Provide the [x, y] coordinate of the cell's center where the given text is located.  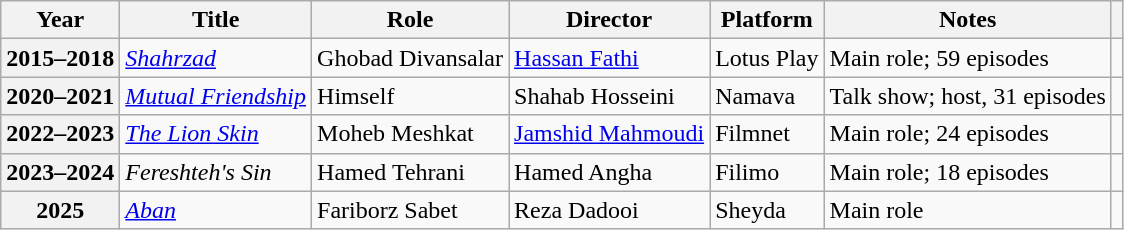
Fereshteh's Sin [216, 172]
Mutual Friendship [216, 96]
Director [610, 20]
Himself [410, 96]
Talk show; host, 31 episodes [968, 96]
2023–2024 [60, 172]
2025 [60, 210]
Main role [968, 210]
Hamed Tehrani [410, 172]
Year [60, 20]
Namava [767, 96]
Hamed Angha [610, 172]
Shahrzad [216, 58]
Filimo [767, 172]
Fariborz Sabet [410, 210]
Moheb Meshkat [410, 134]
The Lion Skin [216, 134]
Title [216, 20]
Aban [216, 210]
Sheyda [767, 210]
2020–2021 [60, 96]
Role [410, 20]
Hassan Fathi [610, 58]
Filmnet [767, 134]
Reza Dadooi [610, 210]
Main role; 59 episodes [968, 58]
2022–2023 [60, 134]
Main role; 24 episodes [968, 134]
2015–2018 [60, 58]
Main role; 18 episodes [968, 172]
Notes [968, 20]
Shahab Hosseini [610, 96]
Jamshid Mahmoudi [610, 134]
Lotus Play [767, 58]
Platform [767, 20]
Ghobad Divansalar [410, 58]
